Identify which cell holds the provided text, then report its [X, Y] central coordinate. 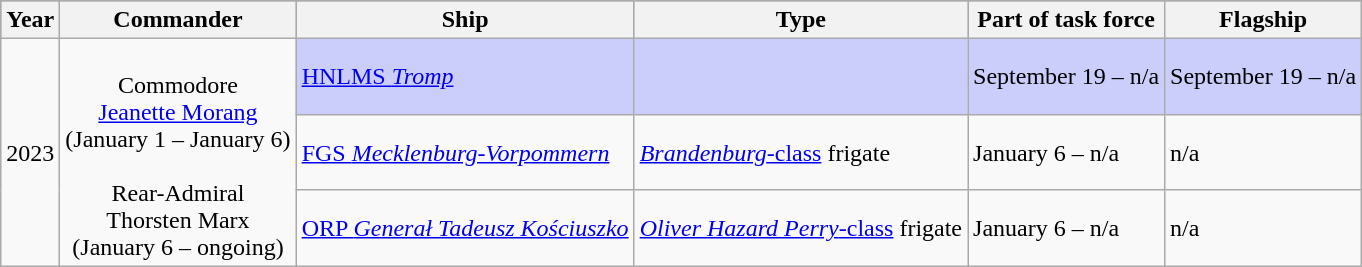
Type [800, 20]
Flagship [1264, 20]
HNLMS Tromp [465, 77]
Commodore Jeanette Morang (January 1 – January 6) Rear-Admiral Thorsten Marx (January 6 – ongoing) [178, 152]
Ship [465, 20]
Oliver Hazard Perry-class frigate [800, 228]
Commander [178, 20]
Brandenburg-class frigate [800, 152]
ORP Generał Tadeusz Kościuszko [465, 228]
Year [30, 20]
2023 [30, 152]
FGS Mecklenburg-Vorpommern [465, 152]
Part of task force [1066, 20]
